Extract the [x, y] coordinate from the center of the cell holding the provided text.  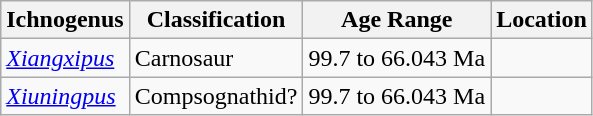
Xiangxipus [65, 58]
Carnosaur [216, 58]
Age Range [397, 20]
Location [542, 20]
Compsognathid? [216, 96]
Classification [216, 20]
Ichnogenus [65, 20]
Xiuningpus [65, 96]
